From the cell containing the given text, extract its center point as [X, Y] coordinate. 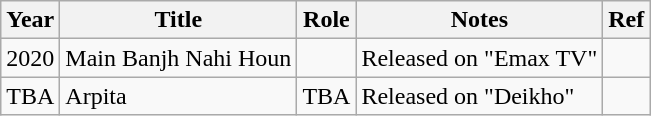
Released on "Deikho" [480, 96]
Role [326, 20]
Released on "Emax TV" [480, 58]
Notes [480, 20]
Title [178, 20]
Ref [626, 20]
Year [30, 20]
2020 [30, 58]
Main Banjh Nahi Houn [178, 58]
Arpita [178, 96]
